Return (X, Y) of the center of cell containing provided text 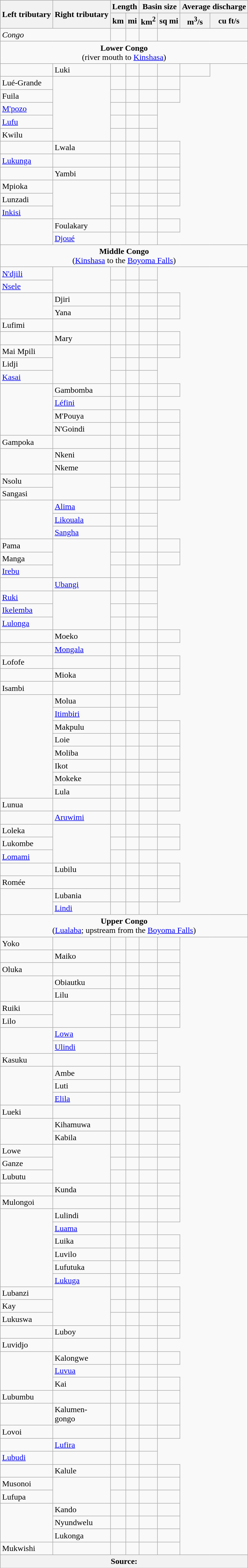
Left tributary (27, 14)
Lubilu (82, 869)
Yoko (27, 943)
Ikot (82, 766)
Lubumbu (27, 1397)
Upper Congo(Lualaba; upstream from the Boyoma Falls) (124, 926)
Yambi (82, 174)
Itimbiri (82, 714)
Djiri (82, 300)
cu ft/s (229, 21)
Alima (82, 507)
Nyundwelu (82, 1522)
Lwala (82, 148)
Lukunga (27, 161)
Foulakary (82, 225)
Mai Mpili (27, 351)
Middle Congo(Kinshasa to the Boyoma Falls) (124, 256)
Average discharge (214, 7)
Moliba (82, 753)
Kai (82, 1384)
Isambi (27, 688)
Nsolu (27, 481)
Lufu (27, 122)
Lomami (27, 856)
Lubutu (27, 1177)
Lilu (82, 995)
Nkeme (82, 468)
Source: (124, 1562)
m3/s (195, 21)
Lufira (82, 1445)
Congo (55, 35)
Lueki (27, 1112)
Sangha (82, 533)
Lunua (27, 805)
Fuila (27, 96)
Lowa (82, 1034)
Mokeke (82, 779)
Ganze (27, 1164)
Musonoi (27, 1484)
Kunda (82, 1190)
Luama (82, 1228)
Manga (27, 559)
Luki (82, 70)
Lidji (27, 364)
Lulindi (82, 1215)
Lubania (82, 895)
Sangasi (27, 494)
M'pozo (27, 109)
Lukuga (82, 1280)
Basin size (160, 7)
Right tributary (82, 14)
Kay (27, 1306)
Romée (27, 882)
Molua (82, 701)
Mpioka (27, 187)
Mongala (82, 649)
Inkisi (27, 212)
Mukwishi (27, 1548)
Ruki (27, 597)
Kando (82, 1509)
Lubudi (27, 1458)
Léfini (82, 403)
M'Pouya (82, 416)
Lunzadi (27, 199)
Lukonga (82, 1535)
Irebu (27, 571)
Lulonga (27, 623)
Lukuswa (27, 1319)
Lowe (27, 1151)
Mary (82, 338)
Lovoi (27, 1432)
Aruwimi (82, 818)
Lufimi (27, 325)
Gampoka (27, 442)
Nsele (27, 286)
N'djili (27, 273)
Loleka (27, 830)
Length (125, 7)
Lower Congo(river mouth to Kinshasa) (124, 52)
Moeko (82, 636)
Lubanzi (27, 1293)
Mioka (82, 675)
Ikelemba (27, 610)
Lufupa (27, 1497)
Pama (27, 546)
Ruiki (27, 1008)
Luika (82, 1241)
Lula (82, 792)
Makpulu (82, 727)
Yana (82, 312)
Likouala (82, 520)
sq mi (169, 21)
Maiko (82, 956)
Kasai (27, 377)
Ubangi (82, 584)
km (118, 21)
Oluka (27, 969)
Kalumen-gongo (82, 1415)
Ulindi (82, 1047)
mi (133, 21)
Obiautku (82, 982)
Luboy (82, 1332)
Ambe (82, 1073)
km2 (148, 21)
Mulongoi (27, 1202)
Lofofe (27, 662)
Kalongwe (82, 1358)
Elila (82, 1099)
Loie (82, 740)
Gambomba (82, 390)
Kihamuwa (82, 1125)
N'Goindi (82, 429)
Lukombe (27, 843)
Luti (82, 1086)
Lindi (82, 908)
Nkeni (82, 455)
Luvidjo (27, 1345)
Kwilu (27, 135)
Kabila (82, 1138)
Lué-Grande (27, 83)
Luvua (82, 1371)
Lufutuka (82, 1267)
Djoué (82, 238)
Lilo (27, 1021)
Luvilo (82, 1254)
Kasuku (27, 1060)
Kalule (82, 1471)
